Scan for the cell matching the given text and deliver its (x, y) coordinate at center. 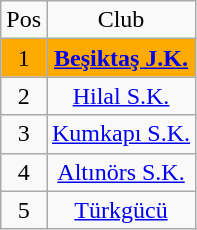
Kumkapı S.K. (120, 134)
Hilal S.K. (120, 96)
5 (24, 210)
3 (24, 134)
Beşiktaş J.K. (120, 58)
Altınörs S.K. (120, 172)
2 (24, 96)
Pos (24, 20)
4 (24, 172)
Club (120, 20)
1 (24, 58)
Türkgücü (120, 210)
